Provide the [X, Y] coordinate of the cell's center where the given text is located.  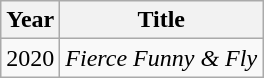
Year [30, 20]
Fierce Funny & Fly [162, 58]
Title [162, 20]
2020 [30, 58]
